Pinpoint the cell where the given text exists, returning its (X, Y) midpoint coordinate. 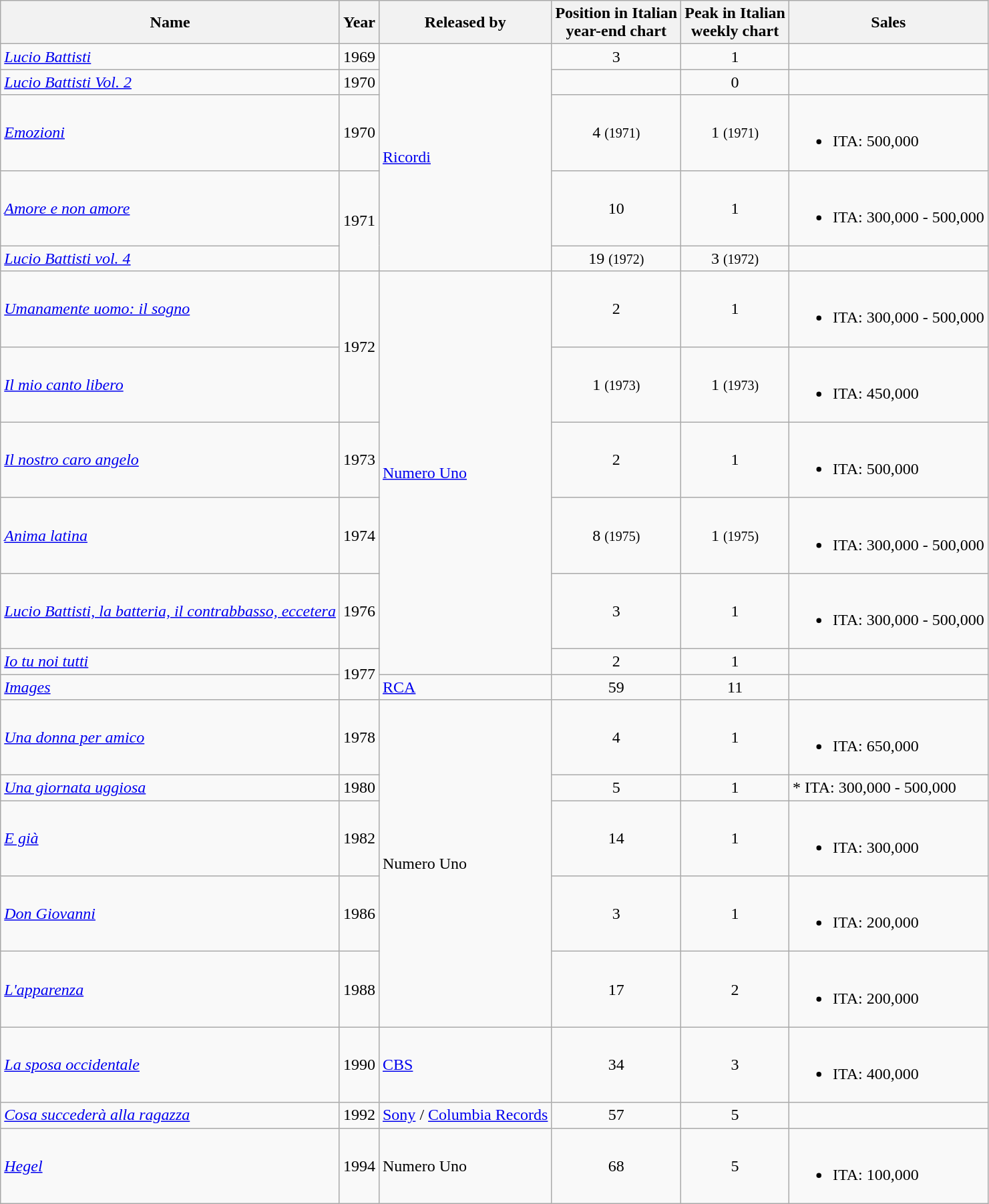
Name (170, 23)
4 (616, 737)
ITA: 450,000 (888, 385)
14 (616, 839)
1978 (359, 737)
1976 (359, 610)
0 (735, 82)
3 (1972) (735, 258)
Lucio Battisti Vol. 2 (170, 82)
Cosa succederà alla ragazza (170, 1115)
Amore e non amore (170, 208)
Sales (888, 23)
Una donna per amico (170, 737)
ITA: 100,000 (888, 1166)
Hegel (170, 1166)
1972 (359, 347)
Lucio Battisti (170, 57)
Images (170, 687)
1971 (359, 220)
Ricordi (465, 158)
* ITA: 300,000 - 500,000 (888, 788)
Lucio Battisti vol. 4 (170, 258)
Anima latina (170, 536)
34 (616, 1064)
Il mio canto libero (170, 385)
Position in Italianyear-end chart (616, 23)
1 (1975) (735, 536)
ITA: 400,000 (888, 1064)
1992 (359, 1115)
1988 (359, 990)
1990 (359, 1064)
Umanamente uomo: il sogno (170, 309)
Sony / Columbia Records (465, 1115)
1994 (359, 1166)
1980 (359, 788)
1977 (359, 674)
Year (359, 23)
1982 (359, 839)
Il nostro caro angelo (170, 459)
8 (1975) (616, 536)
E già (170, 839)
4 (1971) (616, 132)
68 (616, 1166)
10 (616, 208)
Una giornata uggiosa (170, 788)
Don Giovanni (170, 914)
Peak in Italianweekly chart (735, 23)
1969 (359, 57)
1986 (359, 914)
1 (1971) (735, 132)
11 (735, 687)
RCA (465, 687)
1973 (359, 459)
Io tu noi tutti (170, 661)
Released by (465, 23)
57 (616, 1115)
L'apparenza (170, 990)
59 (616, 687)
ITA: 650,000 (888, 737)
ITA: 300,000 (888, 839)
La sposa occidentale (170, 1064)
17 (616, 990)
19 (1972) (616, 258)
Lucio Battisti, la batteria, il contrabbasso, eccetera (170, 610)
CBS (465, 1064)
Emozioni (170, 132)
1974 (359, 536)
